Capture the cell that displays the provided text and extract its (X, Y) central coordinate. 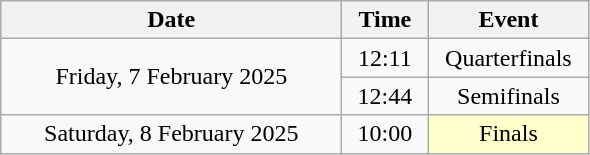
Time (385, 20)
Finals (508, 134)
Date (172, 20)
Friday, 7 February 2025 (172, 77)
12:44 (385, 96)
Saturday, 8 February 2025 (172, 134)
Event (508, 20)
Quarterfinals (508, 58)
12:11 (385, 58)
10:00 (385, 134)
Semifinals (508, 96)
